Scan for the cell matching the given text and deliver its [x, y] coordinate at center. 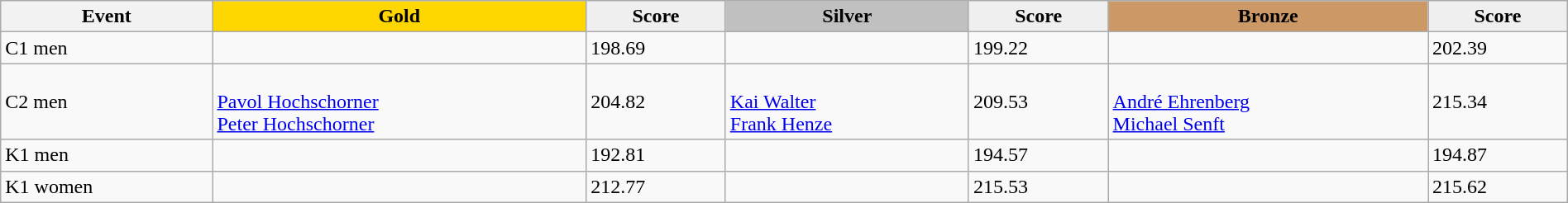
202.39 [1497, 48]
K1 men [107, 155]
K1 women [107, 186]
Gold [399, 17]
215.34 [1497, 101]
194.87 [1497, 155]
194.57 [1039, 155]
Silver [847, 17]
André EhrenbergMichael Senft [1268, 101]
Event [107, 17]
198.69 [657, 48]
Bronze [1268, 17]
215.62 [1497, 186]
212.77 [657, 186]
192.81 [657, 155]
199.22 [1039, 48]
Pavol HochschornerPeter Hochschorner [399, 101]
C1 men [107, 48]
C2 men [107, 101]
209.53 [1039, 101]
215.53 [1039, 186]
204.82 [657, 101]
Kai WalterFrank Henze [847, 101]
